Identify which cell holds the provided text, then report its [X, Y] central coordinate. 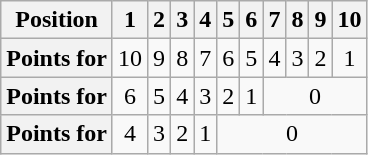
Position [57, 20]
